Scan for the cell matching the given text and deliver its [x, y] coordinate at center. 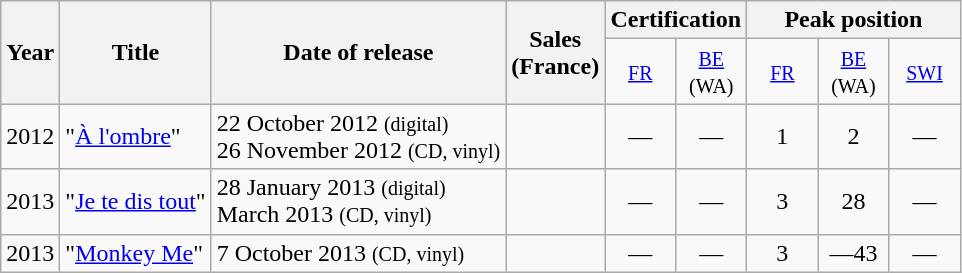
Certification [676, 20]
"Monkey Me" [136, 253]
"À l'ombre" [136, 136]
7 October 2013 (CD, vinyl) [358, 253]
22 October 2012 (digital) 26 November 2012 (CD, vinyl) [358, 136]
2012 [30, 136]
2 [854, 136]
SWI [924, 72]
Title [136, 52]
"Je te dis tout" [136, 202]
Year [30, 52]
1 [782, 136]
Peak position [854, 20]
28 January 2013 (digital) March 2013 (CD, vinyl) [358, 202]
Sales (France) [556, 52]
28 [854, 202]
—43 [854, 253]
Date of release [358, 52]
